Return the (X, Y) coordinate for the center point of the cell that contains the specified text.  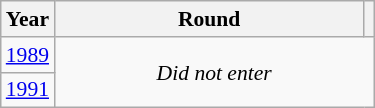
Round (209, 19)
Year (28, 19)
Did not enter (214, 72)
1991 (28, 90)
1989 (28, 55)
